Detect which cell encompasses the target text, then output its (X, Y) center coordinate. 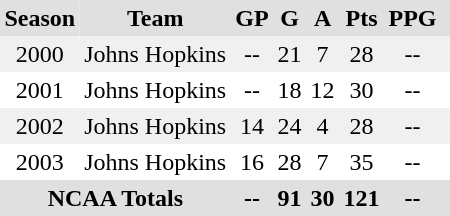
Team (156, 18)
16 (252, 162)
Season (40, 18)
2002 (40, 126)
91 (290, 198)
24 (290, 126)
2001 (40, 90)
18 (290, 90)
NCAA Totals (116, 198)
PPG (412, 18)
12 (322, 90)
GP (252, 18)
121 (362, 198)
G (290, 18)
2000 (40, 54)
14 (252, 126)
35 (362, 162)
4 (322, 126)
2003 (40, 162)
Pts (362, 18)
A (322, 18)
21 (290, 54)
